Return the [X, Y] coordinate for the center point of the cell that contains the specified text.  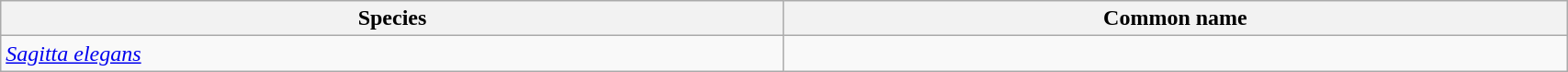
Sagitta elegans [392, 54]
Species [392, 18]
Common name [1175, 18]
